Locate the cell with the specified text and output its (X, Y) center coordinate. 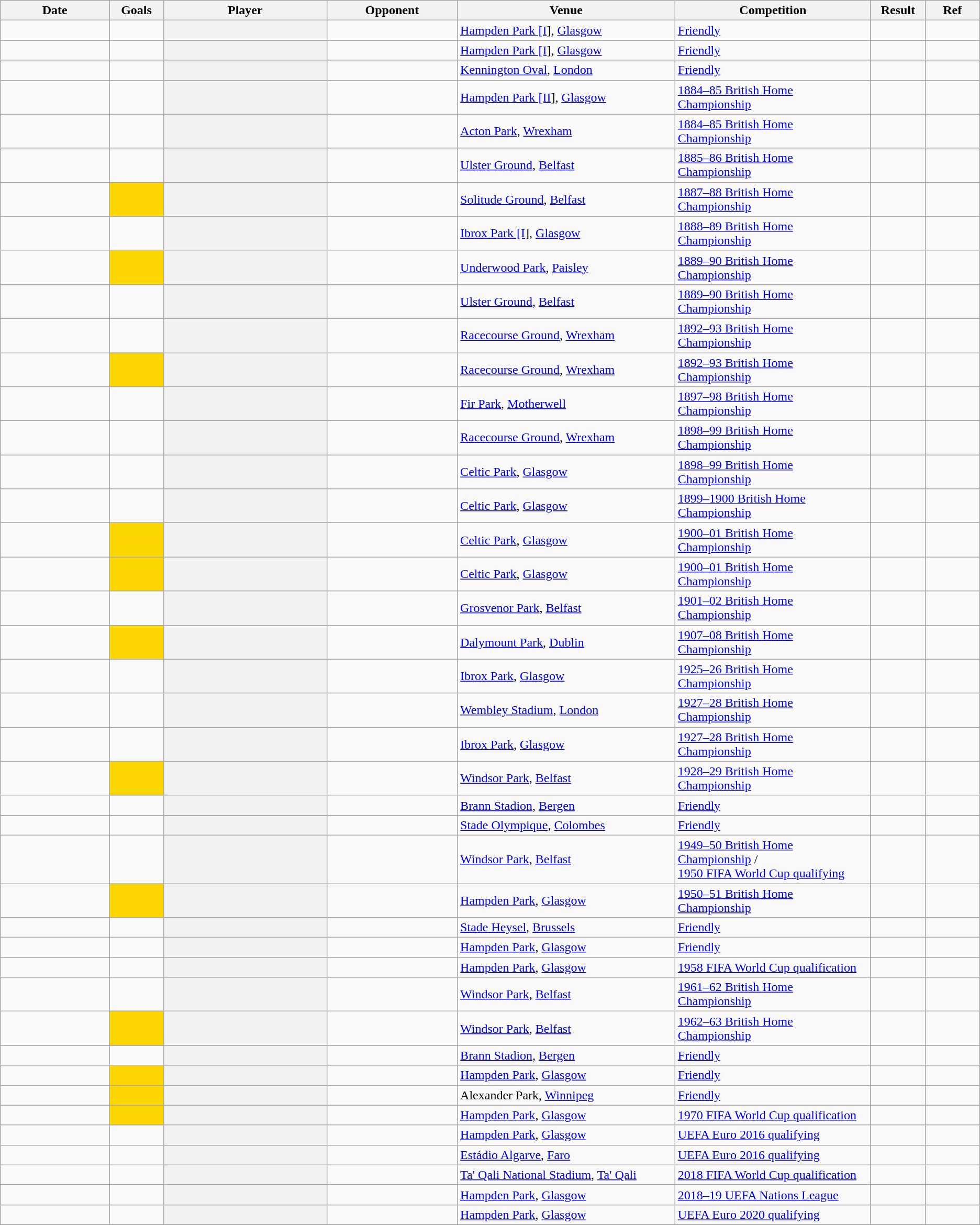
1962–63 British Home Championship (773, 1028)
Solitude Ground, Belfast (566, 199)
Kennington Oval, London (566, 70)
Dalymount Park, Dublin (566, 642)
Stade Olympique, Colombes (566, 825)
Stade Heysel, Brussels (566, 928)
Grosvenor Park, Belfast (566, 608)
Date (55, 10)
Acton Park, Wrexham (566, 131)
Result (898, 10)
2018–19 UEFA Nations League (773, 1195)
1888–89 British Home Championship (773, 233)
Fir Park, Motherwell (566, 404)
Estádio Algarve, Faro (566, 1155)
1899–1900 British Home Championship (773, 506)
2018 FIFA World Cup qualification (773, 1175)
1928–29 British Home Championship (773, 778)
Ibrox Park [I], Glasgow (566, 233)
1887–88 British Home Championship (773, 199)
1897–98 British Home Championship (773, 404)
Underwood Park, Paisley (566, 267)
Player (245, 10)
Alexander Park, Winnipeg (566, 1095)
1958 FIFA World Cup qualification (773, 967)
1961–62 British Home Championship (773, 995)
Goals (137, 10)
Ref (952, 10)
1907–08 British Home Championship (773, 642)
Opponent (392, 10)
1949–50 British Home Championship / 1950 FIFA World Cup qualifying (773, 859)
1885–86 British Home Championship (773, 165)
Competition (773, 10)
Ta' Qali National Stadium, Ta' Qali (566, 1175)
1970 FIFA World Cup qualification (773, 1115)
Wembley Stadium, London (566, 710)
1925–26 British Home Championship (773, 676)
1901–02 British Home Championship (773, 608)
Venue (566, 10)
Hampden Park [II], Glasgow (566, 97)
1950–51 British Home Championship (773, 900)
UEFA Euro 2020 qualifying (773, 1215)
